Return the [x, y] coordinate for the center point of the cell that contains the specified text.  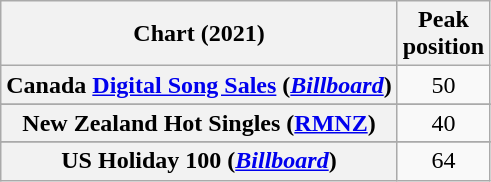
40 [443, 123]
US Holiday 100 (Billboard) [199, 161]
64 [443, 161]
Chart (2021) [199, 34]
Peakposition [443, 34]
Canada Digital Song Sales (Billboard) [199, 85]
50 [443, 85]
New Zealand Hot Singles (RMNZ) [199, 123]
